Return the (X, Y) coordinate for the center point of the cell that contains the specified text.  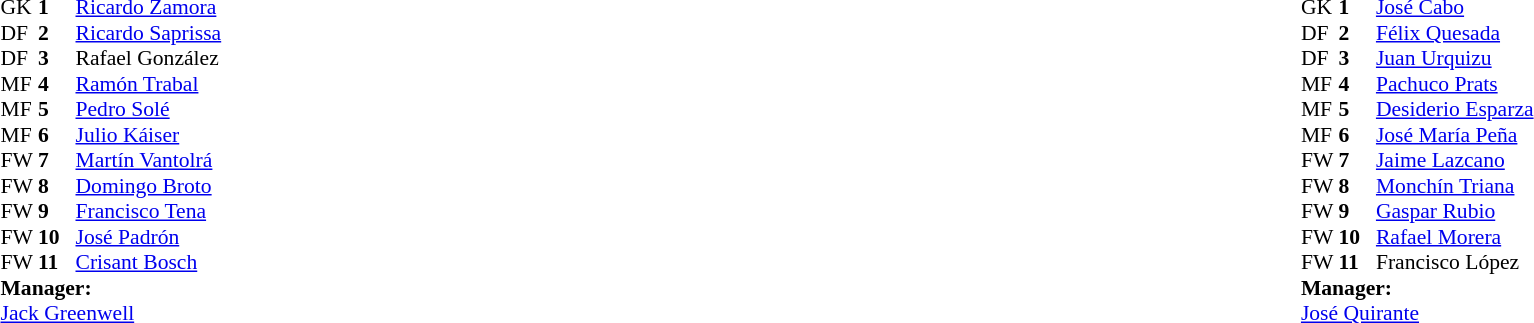
Ramón Trabal (149, 84)
Francisco Tena (149, 211)
Martín Vantolrá (149, 161)
Jaime Lazcano (1455, 161)
Pachuco Prats (1455, 84)
Crisant Bosch (149, 263)
Ricardo Saprissa (149, 33)
José Padrón (149, 237)
Domingo Broto (149, 186)
Juan Urquizu (1455, 59)
Monchín Triana (1455, 186)
Rafael González (149, 59)
Desiderio Esparza (1455, 109)
Pedro Solé (149, 109)
Julio Káiser (149, 135)
Francisco López (1455, 263)
José María Peña (1455, 135)
Gaspar Rubio (1455, 211)
Rafael Morera (1455, 237)
Félix Quesada (1455, 33)
